For the text-containing cell, return its midpoint in [X, Y] coordinate format. 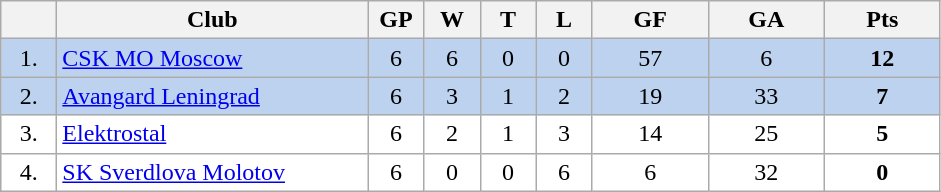
25 [766, 134]
Pts [882, 20]
GA [766, 20]
4. [29, 172]
19 [650, 96]
12 [882, 58]
GF [650, 20]
5 [882, 134]
1. [29, 58]
T [508, 20]
57 [650, 58]
Avangard Leningrad [212, 96]
CSK MO Moscow [212, 58]
2. [29, 96]
SK Sverdlova Molotov [212, 172]
Elektrostal [212, 134]
7 [882, 96]
L [564, 20]
3. [29, 134]
Club [212, 20]
GP [396, 20]
33 [766, 96]
W [452, 20]
32 [766, 172]
14 [650, 134]
